Scan for the cell matching the given text and deliver its [x, y] coordinate at center. 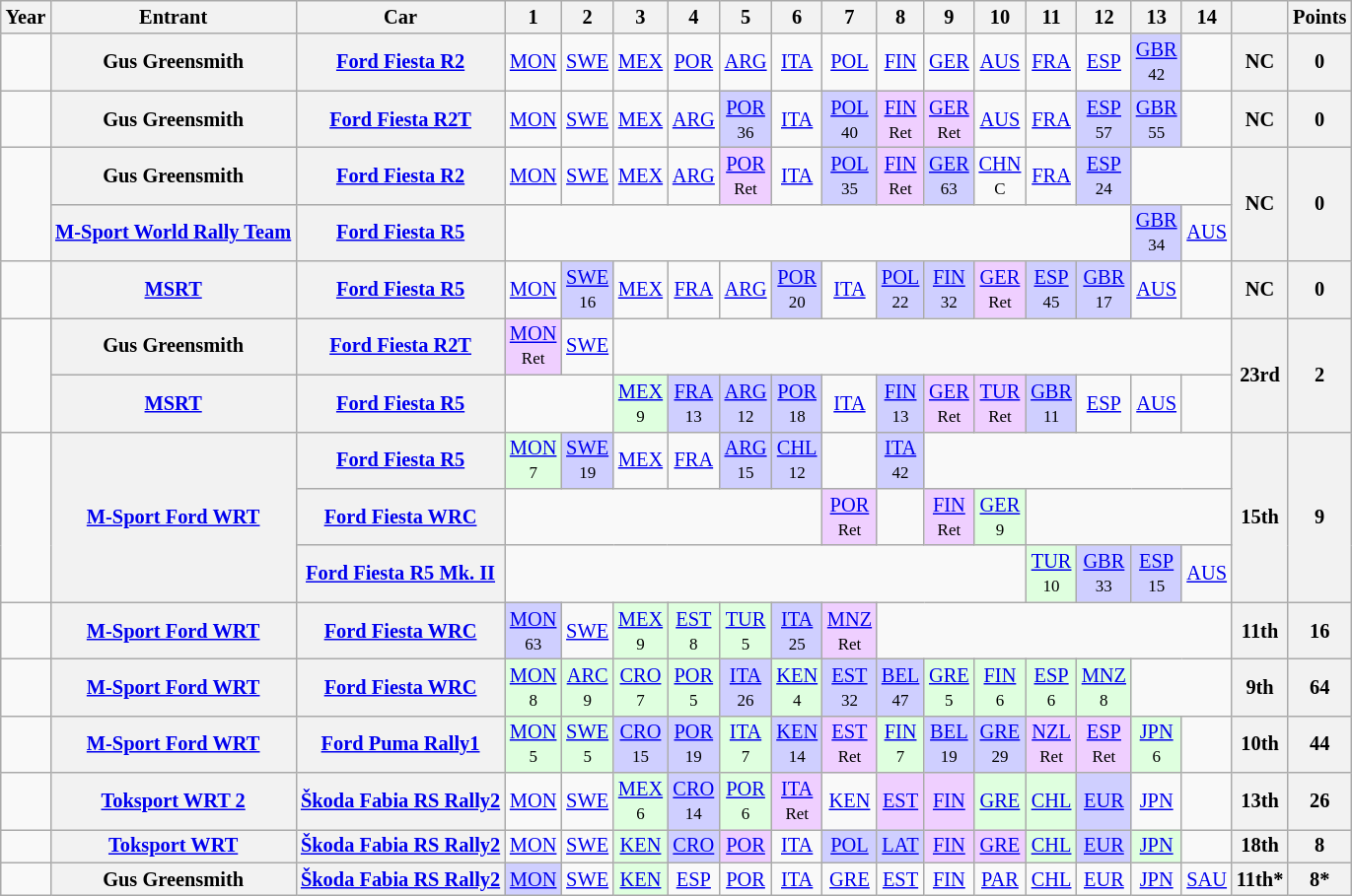
LAT [900, 846]
PAR [1000, 879]
Ford Puma Rally1 [400, 744]
NZLRet [1051, 744]
ITA7 [746, 744]
ARC9 [588, 687]
CHNC [1000, 175]
15th [1260, 517]
MONRet [533, 346]
BEL19 [949, 744]
GBR11 [1051, 403]
SWE5 [588, 744]
ITA25 [797, 631]
CHL12 [797, 460]
GBR17 [1104, 290]
FIN32 [949, 290]
3 [641, 17]
POR36 [746, 119]
Toksport WRT [174, 846]
11th* [1260, 879]
ITA26 [746, 687]
CRO7 [641, 687]
9th [1260, 687]
EST32 [850, 687]
Year [26, 17]
GBR55 [1157, 119]
POR20 [797, 290]
POL40 [850, 119]
ARG12 [746, 403]
MON8 [533, 687]
GRE29 [1000, 744]
TUR5 [746, 631]
MNZ8 [1104, 687]
CRO15 [641, 744]
POL35 [850, 175]
Points [1319, 17]
TUR10 [1051, 574]
4 [694, 17]
FIN7 [900, 744]
Ford Fiesta R5 Mk. II [400, 574]
GER63 [949, 175]
14 [1206, 17]
13 [1157, 17]
KEN4 [797, 687]
Car [400, 17]
SAU [1206, 879]
POR5 [694, 687]
BEL47 [900, 687]
7 [850, 17]
ESP57 [1104, 119]
6 [797, 17]
5 [746, 17]
16 [1319, 631]
1 [533, 17]
GBR33 [1104, 574]
ESPRet [1104, 744]
64 [1319, 687]
ESP6 [1051, 687]
GBR42 [1157, 62]
ARG15 [746, 460]
11th [1260, 631]
12 [1104, 17]
10th [1260, 744]
KEN14 [797, 744]
ESTRet [850, 744]
TURRet [1000, 403]
MON7 [533, 460]
13th [1260, 801]
POL22 [900, 290]
11 [1051, 17]
GER [949, 62]
GRE5 [949, 687]
ESP45 [1051, 290]
POR18 [797, 403]
FIN6 [1000, 687]
MON5 [533, 744]
ITARet [797, 801]
23rd [1260, 375]
8* [1319, 879]
18th [1260, 846]
SWE19 [588, 460]
10 [1000, 17]
FIN13 [900, 403]
JPN6 [1157, 744]
CRO14 [694, 801]
SWE16 [588, 290]
POR6 [746, 801]
GER9 [1000, 517]
MNZRet [850, 631]
EST8 [694, 631]
44 [1319, 744]
MON63 [533, 631]
GBR34 [1157, 233]
26 [1319, 801]
ESP24 [1104, 175]
ESP15 [1157, 574]
FRA13 [694, 403]
MEX6 [641, 801]
Toksport WRT 2 [174, 801]
ITA42 [900, 460]
M-Sport World Rally Team [174, 233]
Entrant [174, 17]
CRO [694, 846]
POR19 [694, 744]
